Pinpoint the cell where the given text exists, returning its (X, Y) midpoint coordinate. 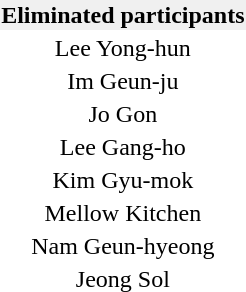
Lee Gang-ho (123, 147)
Im Geun-ju (123, 81)
Nam Geun-hyeong (123, 246)
Mellow Kitchen (123, 213)
Jo Gon (123, 114)
Kim Gyu-mok (123, 180)
Eliminated participants (123, 15)
Lee Yong-hun (123, 48)
